Capture the cell that displays the provided text and extract its (X, Y) central coordinate. 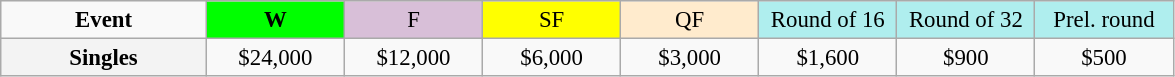
SF (552, 20)
$24,000 (275, 58)
$3,000 (690, 58)
Round of 16 (828, 20)
$900 (966, 58)
Prel. round (1104, 20)
$12,000 (413, 58)
Round of 32 (966, 20)
W (275, 20)
QF (690, 20)
Event (104, 20)
$6,000 (552, 58)
Singles (104, 58)
$1,600 (828, 58)
$500 (1104, 58)
F (413, 20)
